Pinpoint the cell where the given text exists, returning its [x, y] midpoint coordinate. 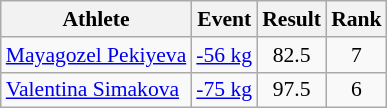
6 [356, 90]
82.5 [292, 55]
Rank [356, 19]
Result [292, 19]
97.5 [292, 90]
Athlete [96, 19]
-75 kg [224, 90]
Mayagozel Pekiyeva [96, 55]
Event [224, 19]
7 [356, 55]
Valentina Simakova [96, 90]
-56 kg [224, 55]
